From the cell containing the given text, extract its center point as [X, Y] coordinate. 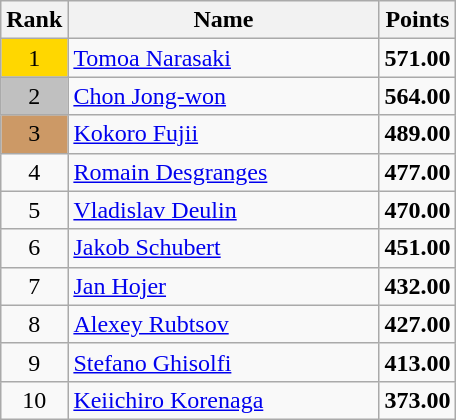
9 [34, 362]
427.00 [418, 324]
451.00 [418, 248]
7 [34, 286]
Keiichiro Korenaga [224, 400]
564.00 [418, 96]
1 [34, 58]
2 [34, 96]
Points [418, 20]
6 [34, 248]
8 [34, 324]
373.00 [418, 400]
Chon Jong-won [224, 96]
477.00 [418, 172]
Alexey Rubtsov [224, 324]
Name [224, 20]
571.00 [418, 58]
Vladislav Deulin [224, 210]
4 [34, 172]
489.00 [418, 134]
Jan Hojer [224, 286]
5 [34, 210]
413.00 [418, 362]
10 [34, 400]
Rank [34, 20]
Tomoa Narasaki [224, 58]
470.00 [418, 210]
432.00 [418, 286]
Romain Desgranges [224, 172]
Kokoro Fujii [224, 134]
Jakob Schubert [224, 248]
3 [34, 134]
Stefano Ghisolfi [224, 362]
